Output the (x, y) coordinate of the center of the cell containing the given text.  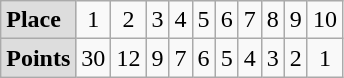
10 (324, 20)
30 (94, 58)
8 (272, 20)
12 (128, 58)
Place (38, 20)
Points (38, 58)
